Find where the given text appears and provide that cell's center as [x, y] coordinate. 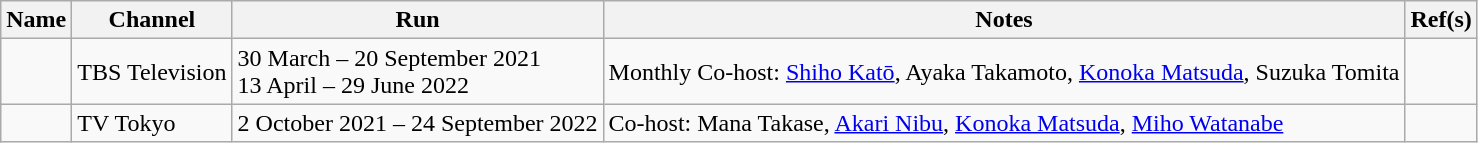
TBS Television [152, 72]
TV Tokyo [152, 123]
Co-host: Mana Takase, Akari Nibu, Konoka Matsuda, Miho Watanabe [1004, 123]
Run [418, 20]
Notes [1004, 20]
30 March – 20 September 202113 April – 29 June 2022 [418, 72]
Monthly Co-host: Shiho Katō, Ayaka Takamoto, Konoka Matsuda, Suzuka Tomita [1004, 72]
Name [36, 20]
Ref(s) [1441, 20]
2 October 2021 – 24 September 2022 [418, 123]
Channel [152, 20]
